Find where the given text appears and provide that cell's center as (x, y) coordinate. 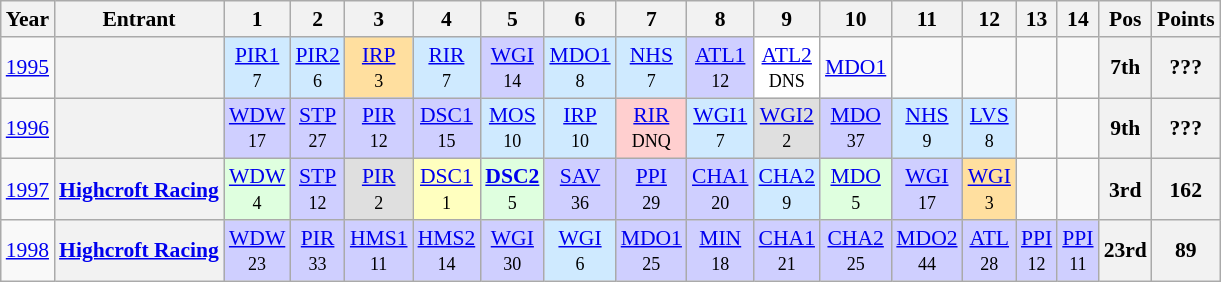
162 (1186, 190)
Points (1186, 19)
STP27 (318, 128)
9th (1126, 128)
MDO18 (580, 68)
7 (652, 19)
10 (856, 19)
4 (447, 19)
RIRDNQ (652, 128)
Pos (1126, 19)
MDO1 (856, 68)
3rd (1126, 190)
WDW4 (257, 190)
14 (1078, 19)
6 (580, 19)
13 (1036, 19)
PIR12 (379, 128)
8 (720, 19)
WDW23 (257, 250)
WDW17 (257, 128)
MOS10 (512, 128)
NHS7 (652, 68)
MDO244 (926, 250)
7th (1126, 68)
89 (1186, 250)
PPI29 (652, 190)
ATL2DNS (786, 68)
23rd (1126, 250)
LVS8 (990, 128)
PIR26 (318, 68)
ATL112 (720, 68)
1 (257, 19)
RIR7 (447, 68)
PPI11 (1078, 250)
5 (512, 19)
MDO5 (856, 190)
DSC115 (447, 128)
1998 (28, 250)
WGI6 (580, 250)
IRP3 (379, 68)
DSC25 (512, 190)
11 (926, 19)
HMS111 (379, 250)
IRP10 (580, 128)
PPI12 (1036, 250)
1996 (28, 128)
MDO125 (652, 250)
2 (318, 19)
CHA225 (856, 250)
CHA120 (720, 190)
1995 (28, 68)
PIR2 (379, 190)
9 (786, 19)
MDO37 (856, 128)
WGI14 (512, 68)
PIR17 (257, 68)
Year (28, 19)
1997 (28, 190)
3 (379, 19)
PIR33 (318, 250)
WGI3 (990, 190)
MIN18 (720, 250)
CHA121 (786, 250)
CHA29 (786, 190)
12 (990, 19)
DSC11 (447, 190)
HMS214 (447, 250)
WGI22 (786, 128)
SAV36 (580, 190)
NHS9 (926, 128)
Entrant (139, 19)
STP12 (318, 190)
ATL28 (990, 250)
WGI30 (512, 250)
